Detect which cell encompasses the target text, then output its [X, Y] center coordinate. 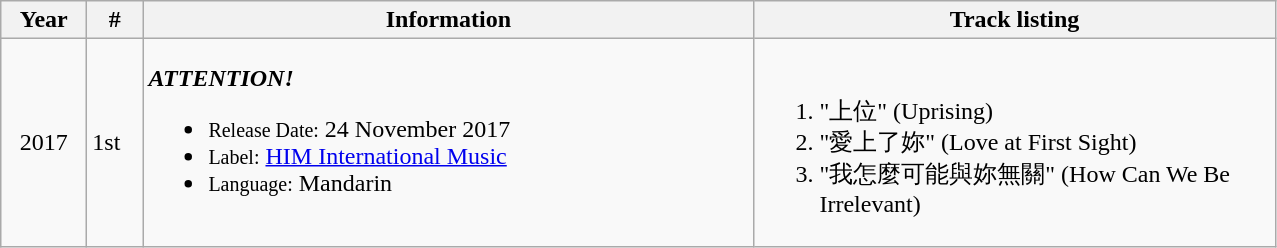
# [115, 20]
"上位" (Uprising)"愛上了妳" (Love at First Sight)"我怎麼可能與妳無關" (How Can We Be Irrelevant) [1014, 143]
2017 [44, 143]
Year [44, 20]
Track listing [1014, 20]
ATTENTION!Release Date: 24 November 2017Label: HIM International MusicLanguage: Mandarin [448, 143]
Information [448, 20]
1st [115, 143]
